Locate the cell with the specified text and output its (x, y) center coordinate. 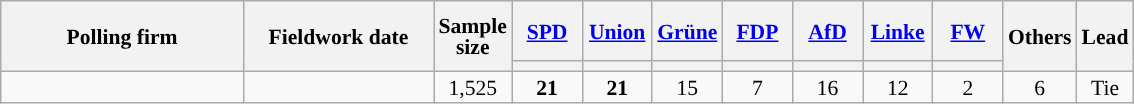
Union (617, 31)
FW (968, 31)
FDP (757, 31)
Linke (898, 31)
15 (687, 86)
7 (757, 86)
6 (1040, 86)
16 (827, 86)
Lead (1106, 36)
2 (968, 86)
12 (898, 86)
1,525 (473, 86)
Grüne (687, 31)
Tie (1106, 86)
Samplesize (473, 36)
SPD (547, 31)
Polling firm (122, 36)
Others (1040, 36)
Fieldwork date (338, 36)
AfD (827, 31)
